Search for the cell housing the specified text and yield its [X, Y] center coordinate. 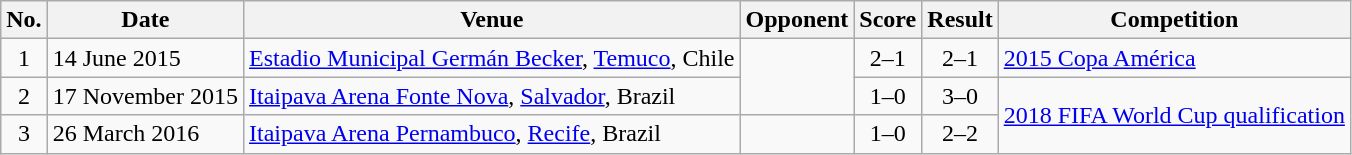
Estadio Municipal Germán Becker, Temuco, Chile [492, 58]
1 [24, 58]
No. [24, 20]
Itaipava Arena Fonte Nova, Salvador, Brazil [492, 96]
Score [888, 20]
3 [24, 134]
Itaipava Arena Pernambuco, Recife, Brazil [492, 134]
2015 Copa América [1174, 58]
26 March 2016 [145, 134]
2018 FIFA World Cup qualification [1174, 115]
Result [960, 20]
Venue [492, 20]
Competition [1174, 20]
Opponent [797, 20]
14 June 2015 [145, 58]
3–0 [960, 96]
2 [24, 96]
17 November 2015 [145, 96]
Date [145, 20]
2–2 [960, 134]
